Output the [x, y] coordinate of the center of the cell containing the given text.  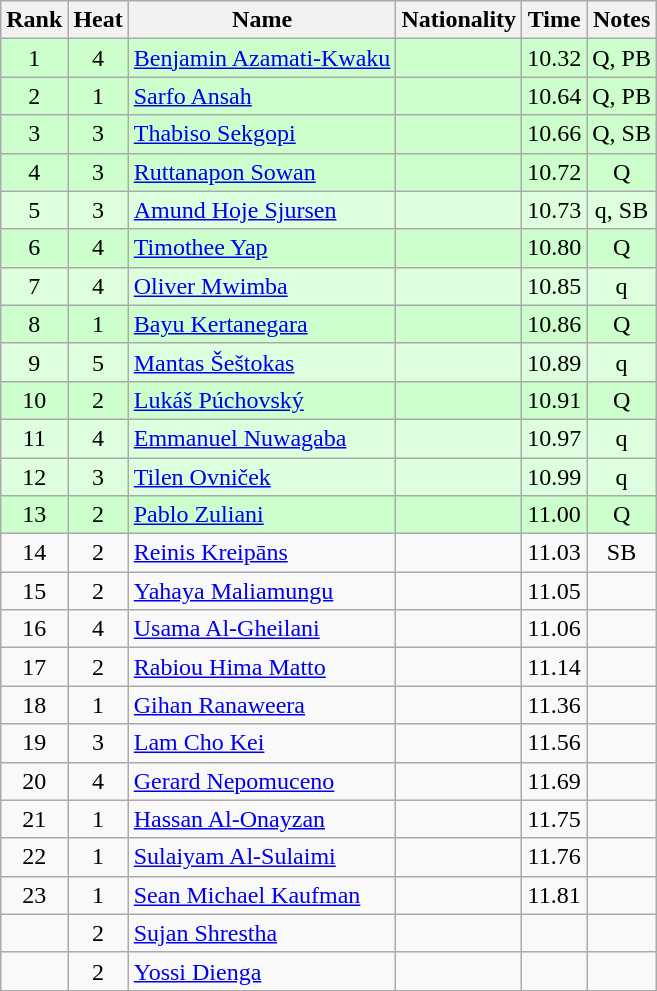
11 [34, 438]
SB [622, 553]
10.66 [554, 134]
10.89 [554, 362]
Emmanuel Nuwagaba [262, 438]
17 [34, 667]
Gihan Ranaweera [262, 705]
Yahaya Maliamungu [262, 591]
11.56 [554, 743]
10.91 [554, 400]
Oliver Mwimba [262, 286]
Sarfo Ansah [262, 96]
10.97 [554, 438]
15 [34, 591]
Q, SB [622, 134]
10.73 [554, 210]
21 [34, 819]
18 [34, 705]
22 [34, 857]
Notes [622, 20]
Nationality [459, 20]
10.99 [554, 477]
14 [34, 553]
11.00 [554, 515]
7 [34, 286]
Mantas Šeštokas [262, 362]
19 [34, 743]
Rabiou Hima Matto [262, 667]
Sean Michael Kaufman [262, 895]
10 [34, 400]
Heat [98, 20]
Pablo Zuliani [262, 515]
Timothee Yap [262, 248]
11.81 [554, 895]
q, SB [622, 210]
Tilen Ovniček [262, 477]
Gerard Nepomuceno [262, 781]
Lukáš Púchovský [262, 400]
Bayu Kertanegara [262, 324]
Usama Al-Gheilani [262, 629]
11.75 [554, 819]
Time [554, 20]
Name [262, 20]
Rank [34, 20]
11.76 [554, 857]
11.69 [554, 781]
9 [34, 362]
8 [34, 324]
11.14 [554, 667]
12 [34, 477]
10.80 [554, 248]
10.85 [554, 286]
Yossi Dienga [262, 971]
Amund Hoje Sjursen [262, 210]
11.05 [554, 591]
11.36 [554, 705]
10.72 [554, 172]
16 [34, 629]
11.06 [554, 629]
Lam Cho Kei [262, 743]
10.86 [554, 324]
20 [34, 781]
Reinis Kreipāns [262, 553]
10.64 [554, 96]
6 [34, 248]
Sujan Shrestha [262, 933]
11.03 [554, 553]
Benjamin Azamati-Kwaku [262, 58]
13 [34, 515]
Sulaiyam Al-Sulaimi [262, 857]
23 [34, 895]
Hassan Al-Onayzan [262, 819]
10.32 [554, 58]
Ruttanapon Sowan [262, 172]
Thabiso Sekgopi [262, 134]
